From the cell containing the given text, extract its center point as [X, Y] coordinate. 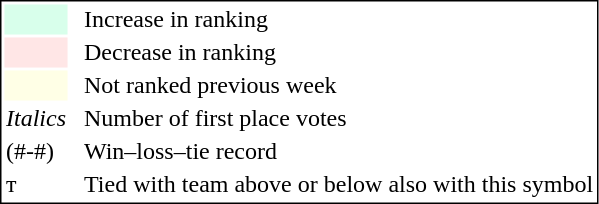
Decrease in ranking [338, 53]
т [36, 185]
Tied with team above or below also with this symbol [338, 185]
(#-#) [36, 151]
Increase in ranking [338, 19]
Win–loss–tie record [338, 151]
Number of first place votes [338, 119]
Not ranked previous week [338, 85]
Italics [36, 119]
